Output the (X, Y) coordinate of the center of the cell containing the given text.  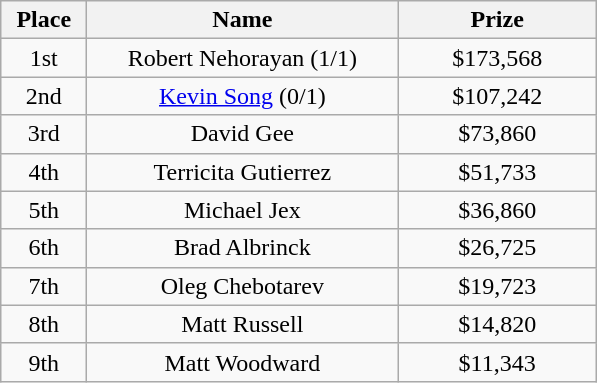
9th (44, 362)
Terricita Gutierrez (242, 172)
1st (44, 58)
Kevin Song (0/1) (242, 96)
Oleg Chebotarev (242, 286)
$14,820 (498, 324)
Michael Jex (242, 210)
6th (44, 248)
$73,860 (498, 134)
$19,723 (498, 286)
Matt Woodward (242, 362)
Brad Albrinck (242, 248)
Place (44, 20)
Prize (498, 20)
5th (44, 210)
$11,343 (498, 362)
8th (44, 324)
Robert Nehorayan (1/1) (242, 58)
Matt Russell (242, 324)
$107,242 (498, 96)
Name (242, 20)
$26,725 (498, 248)
2nd (44, 96)
4th (44, 172)
$173,568 (498, 58)
David Gee (242, 134)
$51,733 (498, 172)
$36,860 (498, 210)
7th (44, 286)
3rd (44, 134)
